From the cell containing the given text, extract its center point as (x, y) coordinate. 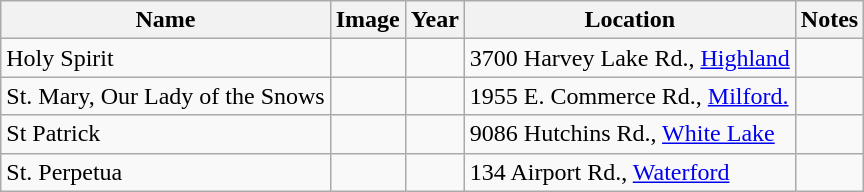
134 Airport Rd., Waterford (630, 172)
St. Perpetua (166, 172)
Holy Spirit (166, 58)
9086 Hutchins Rd., White Lake (630, 134)
Image (368, 20)
Name (166, 20)
St Patrick (166, 134)
Year (434, 20)
Notes (829, 20)
St. Mary, Our Lady of the Snows (166, 96)
3700 Harvey Lake Rd., Highland (630, 58)
1955 E. Commerce Rd., Milford. (630, 96)
Location (630, 20)
